Return [x, y] of the center of cell containing provided text 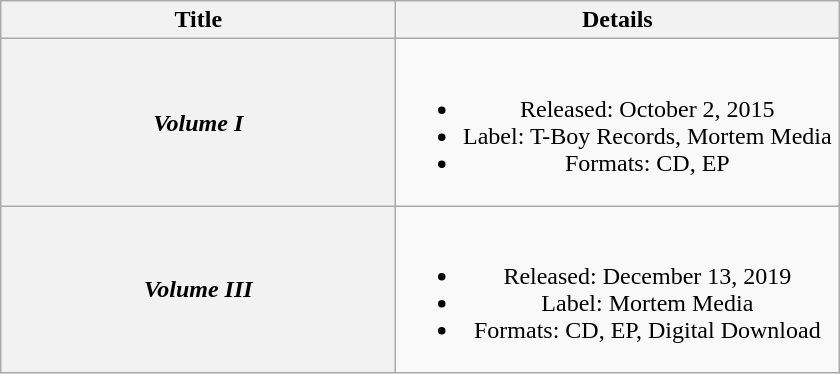
Title [198, 20]
Details [618, 20]
Volume III [198, 290]
Released: October 2, 2015Label: T-Boy Records, Mortem MediaFormats: CD, EP [618, 122]
Volume I [198, 122]
Released: December 13, 2019Label: Mortem MediaFormats: CD, EP, Digital Download [618, 290]
